Capture the cell that displays the provided text and extract its (x, y) central coordinate. 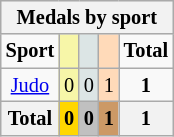
Medals by sport (87, 17)
Sport (30, 51)
Judo (30, 85)
